Return [x, y] of the center of cell containing provided text 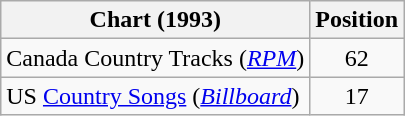
62 [357, 58]
17 [357, 96]
Chart (1993) [156, 20]
Position [357, 20]
US Country Songs (Billboard) [156, 96]
Canada Country Tracks (RPM) [156, 58]
